Return the (x, y) coordinate for the center point of the cell that contains the specified text.  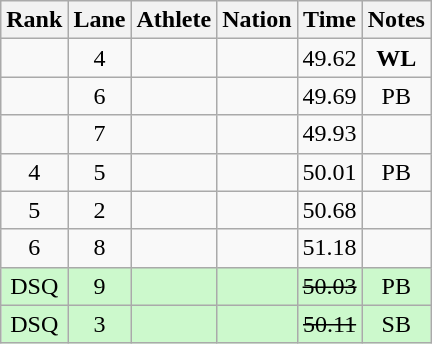
Athlete (174, 20)
50.68 (330, 210)
9 (100, 286)
49.62 (330, 58)
Notes (396, 20)
Nation (257, 20)
49.69 (330, 96)
SB (396, 324)
Time (330, 20)
WL (396, 58)
2 (100, 210)
49.93 (330, 134)
51.18 (330, 248)
Rank (34, 20)
Lane (100, 20)
7 (100, 134)
50.11 (330, 324)
3 (100, 324)
8 (100, 248)
50.03 (330, 286)
50.01 (330, 172)
